Detect which cell encompasses the target text, then output its [X, Y] center coordinate. 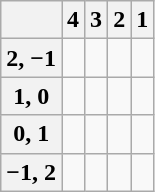
4 [74, 20]
0, 1 [32, 134]
2 [120, 20]
2, −1 [32, 58]
−1, 2 [32, 172]
1, 0 [32, 96]
1 [142, 20]
3 [96, 20]
